Capture the cell that displays the provided text and extract its (X, Y) central coordinate. 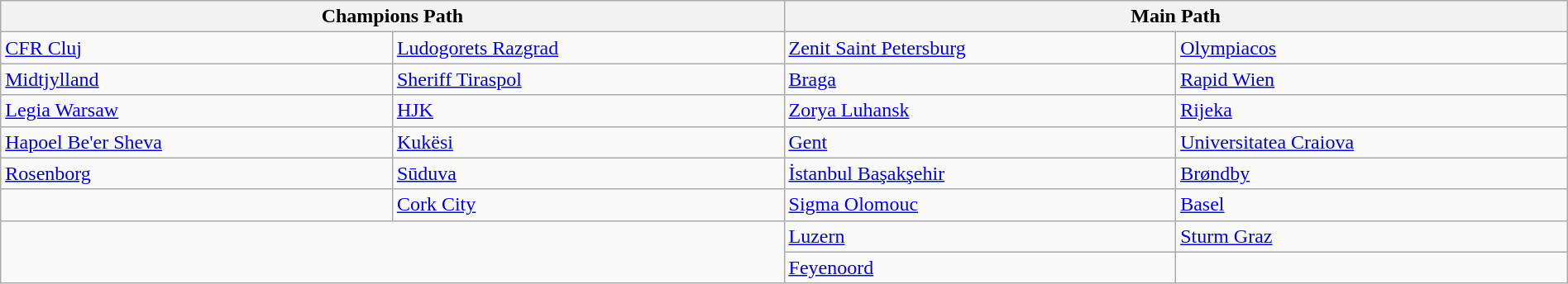
Olympiacos (1372, 48)
Luzern (980, 236)
Universitatea Craiova (1372, 142)
Sturm Graz (1372, 236)
Sigma Olomouc (980, 205)
Zenit Saint Petersburg (980, 48)
CFR Cluj (197, 48)
Main Path (1176, 17)
Braga (980, 79)
Brøndby (1372, 173)
Sūduva (588, 173)
Basel (1372, 205)
Ludogorets Razgrad (588, 48)
Champions Path (392, 17)
Zorya Luhansk (980, 111)
Kukësi (588, 142)
Rapid Wien (1372, 79)
Legia Warsaw (197, 111)
Rosenborg (197, 173)
Cork City (588, 205)
Hapoel Be'er Sheva (197, 142)
Midtjylland (197, 79)
Sheriff Tiraspol (588, 79)
Gent (980, 142)
Feyenoord (980, 267)
İstanbul Başakşehir (980, 173)
Rijeka (1372, 111)
HJK (588, 111)
